Detect which cell encompasses the target text, then output its [x, y] center coordinate. 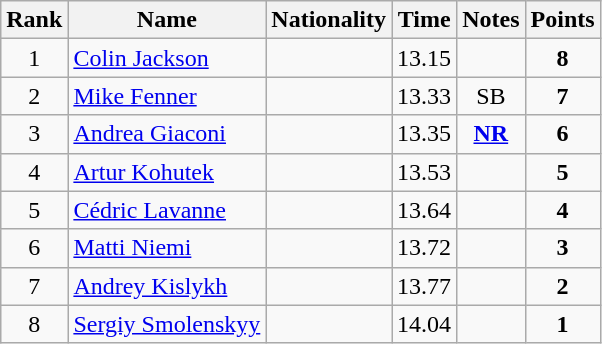
Andrea Giaconi [167, 134]
Matti Niemi [167, 248]
Notes [491, 20]
Andrey Kislykh [167, 286]
14.04 [424, 324]
Colin Jackson [167, 58]
13.53 [424, 172]
Nationality [329, 20]
NR [491, 134]
Cédric Lavanne [167, 210]
13.15 [424, 58]
13.72 [424, 248]
13.33 [424, 96]
Name [167, 20]
13.35 [424, 134]
Artur Kohutek [167, 172]
13.64 [424, 210]
13.77 [424, 286]
Time [424, 20]
Sergiy Smolenskyy [167, 324]
Mike Fenner [167, 96]
SB [491, 96]
Rank [34, 20]
Points [562, 20]
